Determine the [X, Y] coordinate at the center of the cell enclosing the given text.  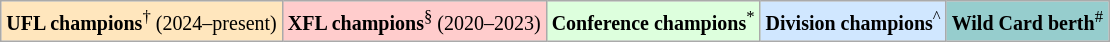
XFL champions§ (2020–2023) [414, 21]
Conference champions* [653, 21]
UFL champions† (2024–present) [142, 21]
Division champions^ [853, 21]
Wild Card berth# [1027, 21]
